Extract the [X, Y] coordinate from the center of the cell holding the provided text.  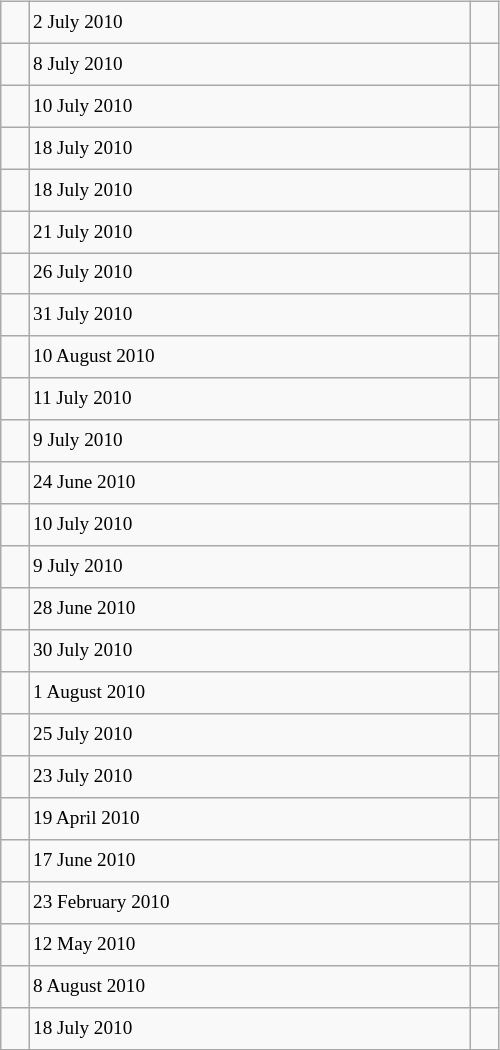
19 April 2010 [249, 819]
28 June 2010 [249, 609]
24 June 2010 [249, 483]
26 July 2010 [249, 274]
23 February 2010 [249, 902]
11 July 2010 [249, 399]
8 July 2010 [249, 64]
31 July 2010 [249, 315]
2 July 2010 [249, 22]
1 August 2010 [249, 693]
8 August 2010 [249, 986]
10 August 2010 [249, 357]
17 June 2010 [249, 861]
23 July 2010 [249, 777]
25 July 2010 [249, 735]
30 July 2010 [249, 651]
21 July 2010 [249, 232]
12 May 2010 [249, 944]
